For the text-containing cell, return its midpoint in [x, y] coordinate format. 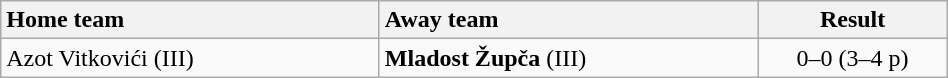
Away team [568, 20]
0–0 (3–4 p) [852, 58]
Mladost Župča (III) [568, 58]
Azot Vitkovići (III) [190, 58]
Result [852, 20]
Home team [190, 20]
